Return [X, Y] of the center of cell containing provided text 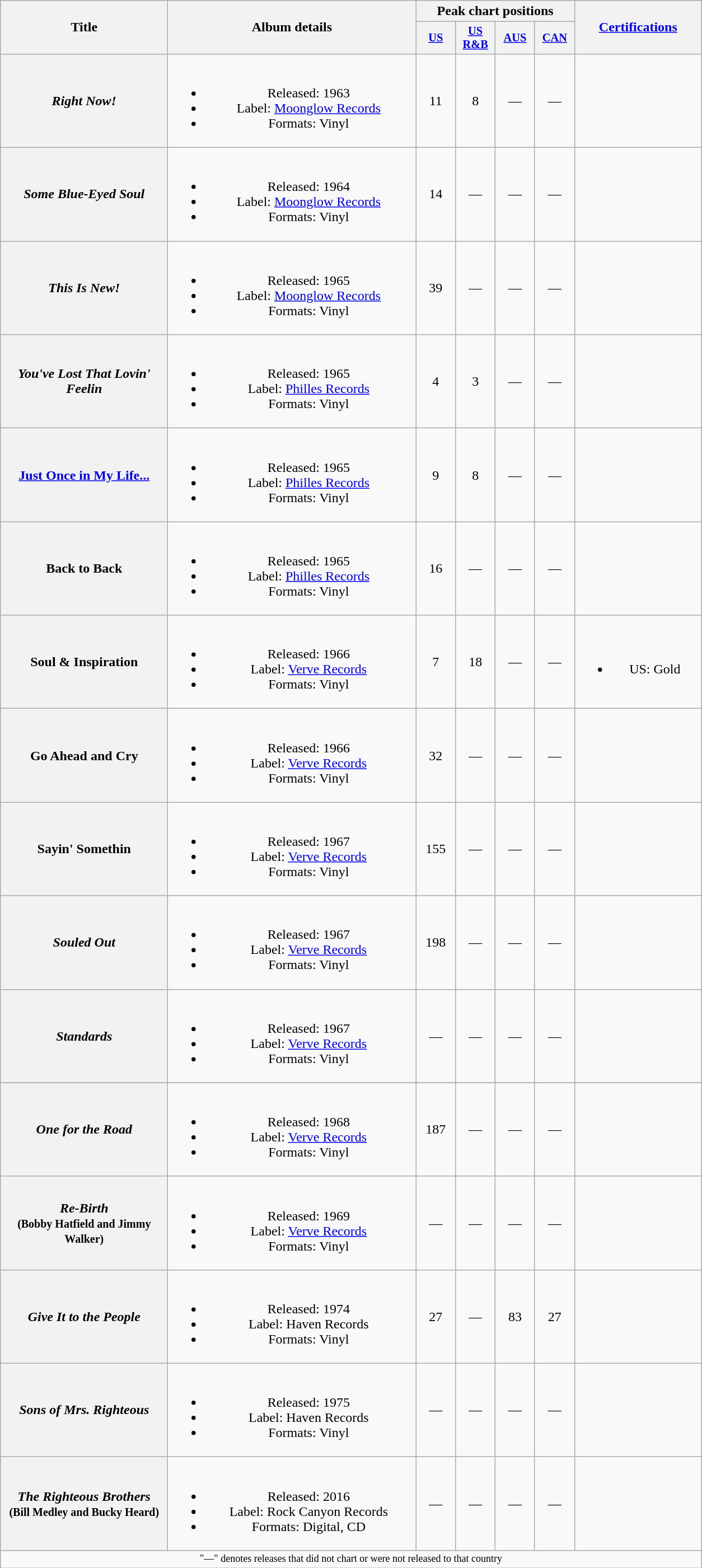
Released: 1965Label: Moonglow RecordsFormats: Vinyl [292, 288]
Released: 1969Label: Verve RecordsFormats: Vinyl [292, 1223]
Released: 1968Label: Verve RecordsFormats: Vinyl [292, 1130]
Soul & Inspiration [84, 662]
32 [436, 756]
US [436, 38]
You've Lost That Lovin' Feelin [84, 382]
Certifications [638, 27]
This Is New! [84, 288]
18 [476, 662]
Right Now! [84, 101]
39 [436, 288]
14 [436, 195]
Back to Back [84, 569]
Standards [84, 1036]
Sayin' Somethin [84, 849]
4 [436, 382]
7 [436, 662]
CAN [554, 38]
Some Blue-Eyed Soul [84, 195]
Sons of Mrs. Righteous [84, 1410]
Give It to the People [84, 1317]
9 [436, 475]
Released: 2016Label: Rock Canyon RecordsFormats: Digital, CD [292, 1504]
3 [476, 382]
Released: 1964Label: Moonglow RecordsFormats: Vinyl [292, 195]
USR&B [476, 38]
Peak chart positions [495, 11]
The Righteous Brothers(Bill Medley and Bucky Heard) [84, 1504]
Album details [292, 27]
Souled Out [84, 943]
AUS [515, 38]
Released: 1975Label: Haven RecordsFormats: Vinyl [292, 1410]
83 [515, 1317]
Just Once in My Life... [84, 475]
Released: 1974Label: Haven RecordsFormats: Vinyl [292, 1317]
US: Gold [638, 662]
Go Ahead and Cry [84, 756]
Re-Birth(Bobby Hatfield and Jimmy Walker) [84, 1223]
11 [436, 101]
198 [436, 943]
One for the Road [84, 1130]
"—" denotes releases that did not chart or were not released to that country [352, 1558]
Released: 1963Label: Moonglow RecordsFormats: Vinyl [292, 101]
16 [436, 569]
187 [436, 1130]
Title [84, 27]
155 [436, 849]
